Find where the given text appears and provide that cell's center as (X, Y) coordinate. 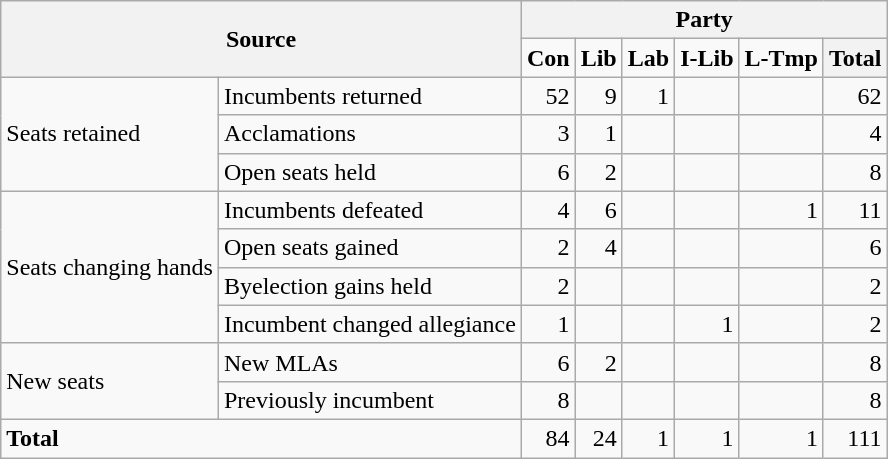
Previously incumbent (370, 400)
Incumbent changed allegiance (370, 324)
Open seats held (370, 172)
Con (548, 58)
I-Lib (707, 58)
11 (855, 210)
111 (855, 438)
Open seats gained (370, 248)
Source (262, 39)
52 (548, 96)
Seats retained (110, 134)
L-Tmp (781, 58)
84 (548, 438)
Incumbents defeated (370, 210)
New seats (110, 381)
9 (598, 96)
3 (548, 134)
New MLAs (370, 362)
62 (855, 96)
Seats changing hands (110, 267)
Party (704, 20)
24 (598, 438)
Incumbents returned (370, 96)
Byelection gains held (370, 286)
Acclamations (370, 134)
Lab (648, 58)
Lib (598, 58)
